Search for the cell housing the specified text and yield its [x, y] center coordinate. 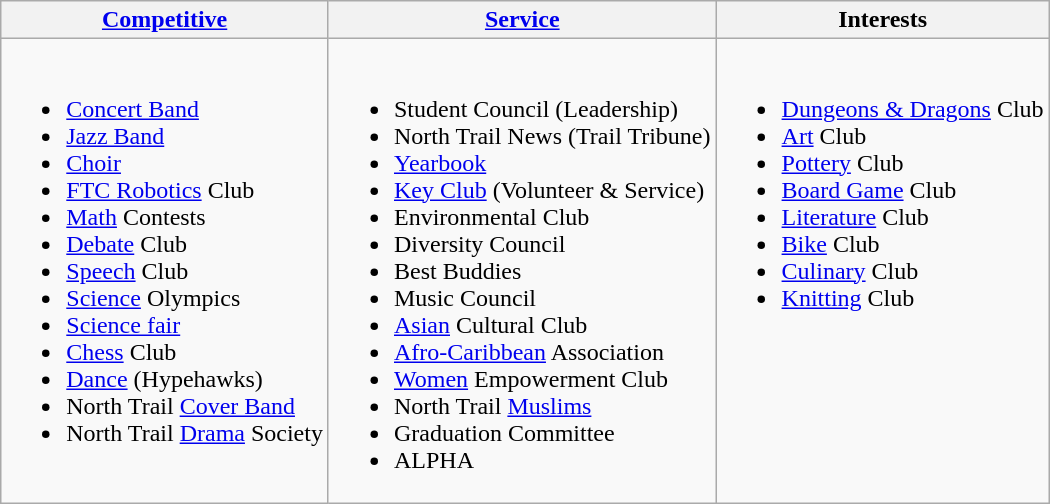
Competitive [165, 20]
Service [522, 20]
Dungeons & Dragons ClubArt ClubPottery ClubBoard Game ClubLiterature ClubBike ClubCulinary ClubKnitting Club [882, 271]
Interests [882, 20]
